Output the (X, Y) coordinate of the center of the cell containing the given text.  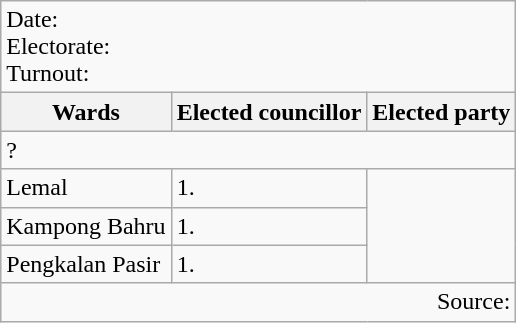
? (258, 150)
Date: Electorate: Turnout: (258, 47)
Source: (258, 302)
Wards (86, 112)
Lemal (86, 188)
Elected party (442, 112)
Kampong Bahru (86, 226)
Pengkalan Pasir (86, 264)
Elected councillor (269, 112)
